From the cell containing the given text, extract its center point as [X, Y] coordinate. 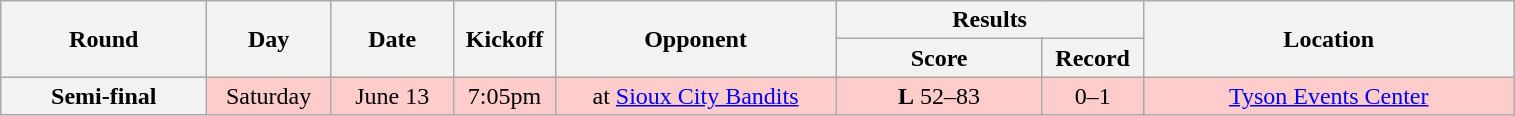
Location [1328, 39]
Opponent [696, 39]
Saturday [269, 96]
June 13 [392, 96]
7:05pm [504, 96]
Round [104, 39]
L 52–83 [939, 96]
Score [939, 58]
Tyson Events Center [1328, 96]
at Sioux City Bandits [696, 96]
0–1 [1092, 96]
Date [392, 39]
Semi-final [104, 96]
Day [269, 39]
Results [990, 20]
Kickoff [504, 39]
Record [1092, 58]
